Detect which cell encompasses the target text, then output its [x, y] center coordinate. 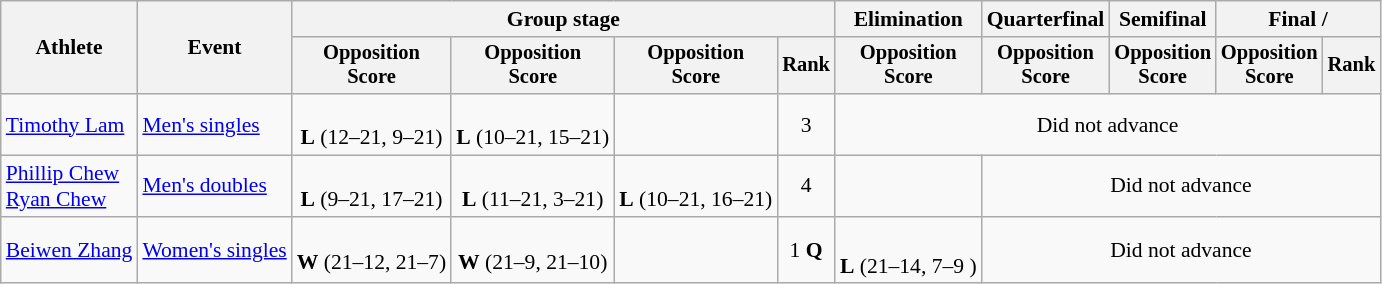
3 [806, 124]
W (21–12, 21–7) [372, 250]
L (21–14, 7–9 ) [908, 250]
4 [806, 186]
L (9–21, 17–21) [372, 186]
L (12–21, 9–21) [372, 124]
1 Q [806, 250]
Women's singles [214, 250]
Elimination [908, 19]
Men's singles [214, 124]
W (21–9, 21–10) [532, 250]
Event [214, 48]
Phillip ChewRyan Chew [70, 186]
Group stage [564, 19]
Quarterfinal [1046, 19]
L (10–21, 15–21) [532, 124]
L (10–21, 16–21) [696, 186]
L (11–21, 3–21) [532, 186]
Semifinal [1162, 19]
Beiwen Zhang [70, 250]
Athlete [70, 48]
Final / [1298, 19]
Timothy Lam [70, 124]
Men's doubles [214, 186]
